Scan for the cell matching the given text and deliver its (X, Y) coordinate at center. 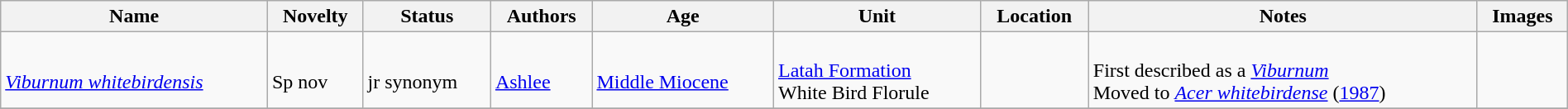
Status (427, 17)
First described as a ViburnumMoved to Acer whitebirdense (1987) (1283, 70)
Sp nov (315, 70)
Novelty (315, 17)
Location (1034, 17)
Unit (877, 17)
Ashlee (541, 70)
Viburnum whitebirdensis (134, 70)
Age (683, 17)
Latah FormationWhite Bird Florule (877, 70)
Notes (1283, 17)
Middle Miocene (683, 70)
Images (1522, 17)
jr synonym (427, 70)
Name (134, 17)
Authors (541, 17)
